Detect which cell encompasses the target text, then output its (x, y) center coordinate. 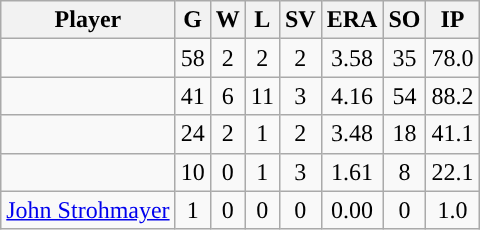
3.48 (352, 134)
G (192, 20)
11 (262, 96)
8 (404, 172)
22.1 (452, 172)
54 (404, 96)
78.0 (452, 58)
1.0 (452, 210)
41.1 (452, 134)
1.61 (352, 172)
6 (228, 96)
W (228, 20)
35 (404, 58)
IP (452, 20)
SO (404, 20)
4.16 (352, 96)
88.2 (452, 96)
SV (300, 20)
41 (192, 96)
ERA (352, 20)
24 (192, 134)
58 (192, 58)
John Strohmayer (88, 210)
Player (88, 20)
10 (192, 172)
L (262, 20)
0.00 (352, 210)
18 (404, 134)
3.58 (352, 58)
